Return the [X, Y] coordinate for the center point of the cell that contains the specified text.  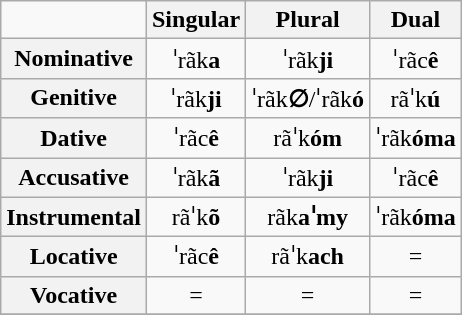
ˈrãkã [196, 178]
Dual [416, 20]
Genitive [74, 98]
rãˈkóm [308, 138]
Plural [308, 20]
Vocative [74, 295]
Accusative [74, 178]
rãˈkach [308, 257]
ˈrãk∅/ˈrãkó [308, 98]
Nominative [74, 59]
Instrumental [74, 217]
rãˈkú [416, 98]
rãkaˈmy [308, 217]
ˈrãka [196, 59]
Locative [74, 257]
rãˈkõ [196, 217]
Dative [74, 138]
Singular [196, 20]
